From the cell containing the given text, extract its center point as (X, Y) coordinate. 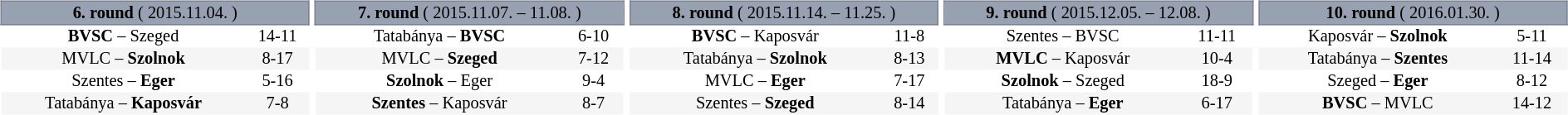
5-16 (277, 81)
MVLC – Eger (755, 81)
Tatabánya – Szolnok (755, 60)
14-11 (277, 36)
Szentes – Szeged (755, 104)
8-17 (277, 60)
14-12 (1531, 104)
Tatabánya – Szentes (1379, 60)
11-11 (1218, 36)
BVSC – MVLC (1379, 104)
Szolnok – Eger (439, 81)
Kaposvár – Szolnok (1379, 36)
BVSC – Szeged (123, 36)
8. round ( 2015.11.14. – 11.25. ) (784, 12)
Szentes – BVSC (1063, 36)
Szolnok – Szeged (1063, 81)
5-11 (1531, 36)
9-4 (593, 81)
11-8 (909, 36)
7-12 (593, 60)
MVLC – Kaposvár (1063, 60)
Szentes – Kaposvár (439, 104)
BVSC – Kaposvár (755, 36)
10-4 (1218, 60)
7-8 (277, 104)
6. round ( 2015.11.04. ) (154, 12)
8-14 (909, 104)
8-7 (593, 104)
10. round ( 2016.01.30. ) (1414, 12)
Tatabánya – BVSC (439, 36)
MVLC – Szolnok (123, 60)
9. round ( 2015.12.05. – 12.08. ) (1098, 12)
8-13 (909, 60)
6-10 (593, 36)
Tatabánya – Kaposvár (123, 104)
Szeged – Eger (1379, 81)
Tatabánya – Eger (1063, 104)
7-17 (909, 81)
Szentes – Eger (123, 81)
8-12 (1531, 81)
6-17 (1218, 104)
18-9 (1218, 81)
11-14 (1531, 60)
7. round ( 2015.11.07. – 11.08. ) (470, 12)
MVLC – Szeged (439, 60)
